Scan for the cell matching the given text and deliver its [X, Y] coordinate at center. 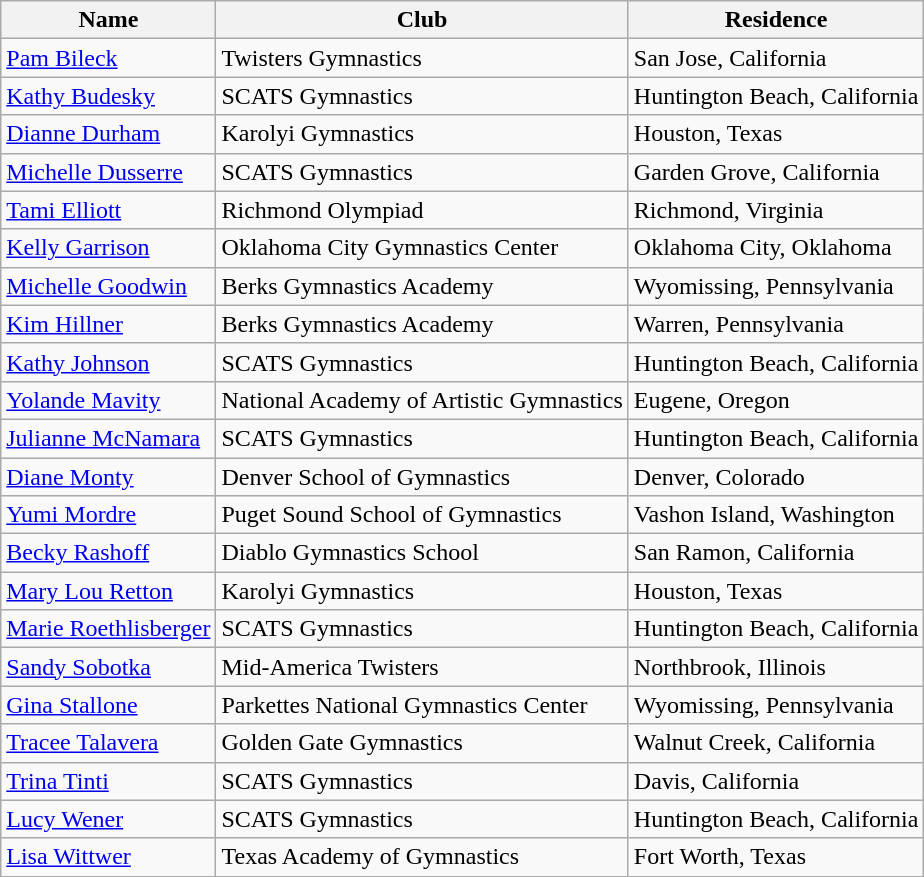
Trina Tinti [108, 781]
Lisa Wittwer [108, 857]
Pam Bileck [108, 58]
Warren, Pennsylvania [776, 324]
Sandy Sobotka [108, 667]
Kathy Budesky [108, 96]
Tami Elliott [108, 210]
Texas Academy of Gymnastics [422, 857]
Michelle Goodwin [108, 286]
Garden Grove, California [776, 172]
Kim Hillner [108, 324]
Twisters Gymnastics [422, 58]
Julianne McNamara [108, 438]
Vashon Island, Washington [776, 515]
Name [108, 20]
Diane Monty [108, 477]
Golden Gate Gymnastics [422, 743]
Oklahoma City, Oklahoma [776, 248]
Club [422, 20]
Mary Lou Retton [108, 591]
Yumi Mordre [108, 515]
Walnut Creek, California [776, 743]
Mid-America Twisters [422, 667]
Richmond, Virginia [776, 210]
Diablo Gymnastics School [422, 553]
Marie Roethlisberger [108, 629]
Richmond Olympiad [422, 210]
Residence [776, 20]
Davis, California [776, 781]
Puget Sound School of Gymnastics [422, 515]
Becky Rashoff [108, 553]
San Jose, California [776, 58]
San Ramon, California [776, 553]
Oklahoma City Gymnastics Center [422, 248]
Eugene, Oregon [776, 400]
Denver, Colorado [776, 477]
Lucy Wener [108, 819]
Michelle Dusserre [108, 172]
Parkettes National Gymnastics Center [422, 705]
National Academy of Artistic Gymnastics [422, 400]
Denver School of Gymnastics [422, 477]
Northbrook, Illinois [776, 667]
Dianne Durham [108, 134]
Yolande Mavity [108, 400]
Tracee Talavera [108, 743]
Fort Worth, Texas [776, 857]
Gina Stallone [108, 705]
Kathy Johnson [108, 362]
Kelly Garrison [108, 248]
